Output the (x, y) coordinate of the center of the cell containing the given text.  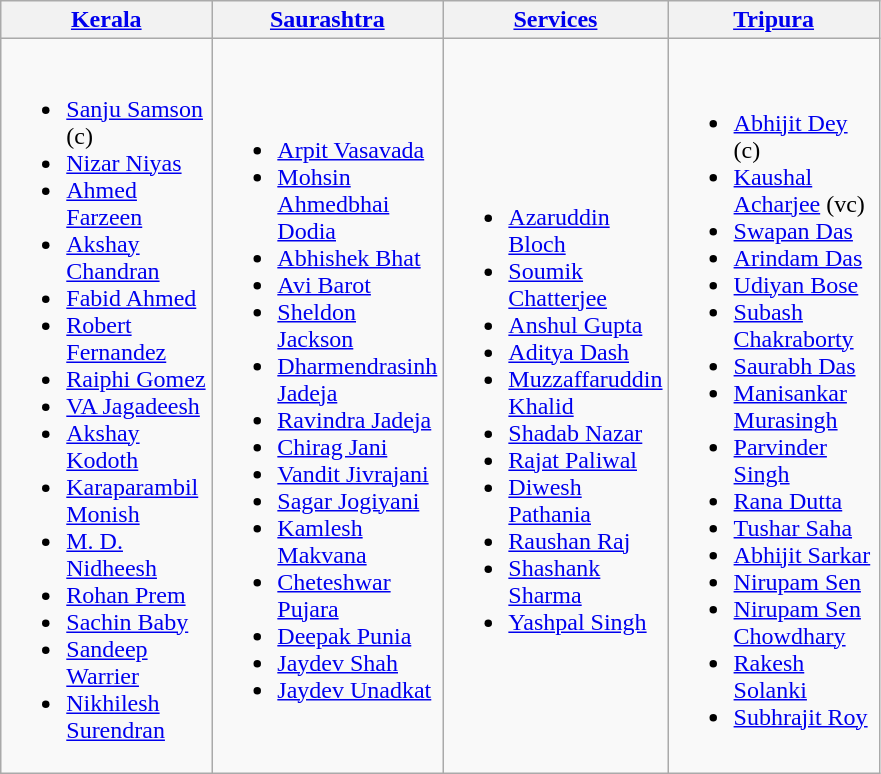
Saurashtra (328, 20)
Kerala (106, 20)
Services (556, 20)
Tripura (774, 20)
